Determine the [X, Y] coordinate at the center of the cell enclosing the given text.  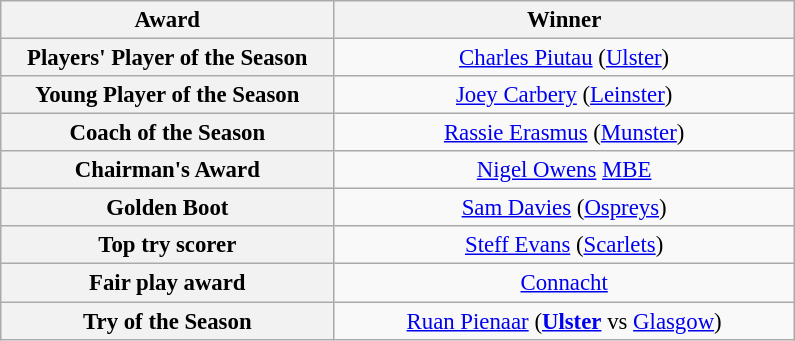
Try of the Season [168, 321]
Steff Evans (Scarlets) [564, 245]
Chairman's Award [168, 170]
Young Player of the Season [168, 95]
Golden Boot [168, 208]
Players' Player of the Season [168, 58]
Top try scorer [168, 245]
Winner [564, 20]
Rassie Erasmus (Munster) [564, 133]
Fair play award [168, 283]
Award [168, 20]
Charles Piutau (Ulster) [564, 58]
Connacht [564, 283]
Joey Carbery (Leinster) [564, 95]
Coach of the Season [168, 133]
Ruan Pienaar (Ulster vs Glasgow) [564, 321]
Nigel Owens MBE [564, 170]
Sam Davies (Ospreys) [564, 208]
